Find where the given text appears and provide that cell's center as [X, Y] coordinate. 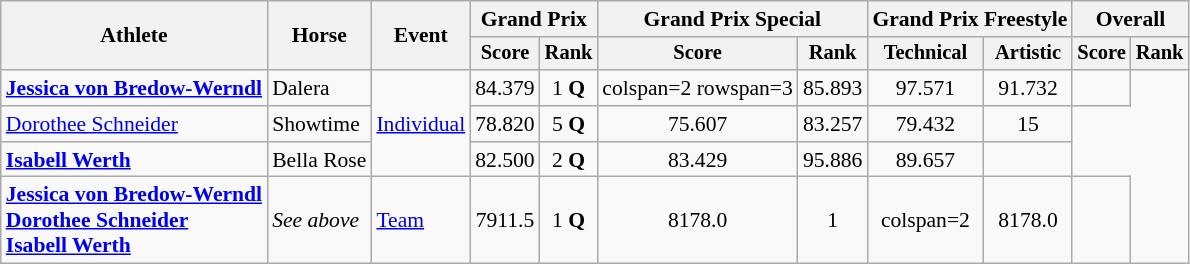
Grand Prix Special [732, 19]
Dorothee Schneider [134, 124]
15 [1028, 124]
1 [832, 220]
Grand Prix Freestyle [970, 19]
Jessica von Bredow-Werndl [134, 88]
85.893 [832, 88]
Showtime [319, 124]
91.732 [1028, 88]
Athlete [134, 36]
Dalera [319, 88]
See above [319, 220]
Isabell Werth [134, 160]
Overall [1130, 19]
Individual [420, 124]
75.607 [698, 124]
Bella Rose [319, 160]
95.886 [832, 160]
Jessica von Bredow-WerndlDorothee SchneiderIsabell Werth [134, 220]
84.379 [504, 88]
colspan=2 [925, 220]
Horse [319, 36]
7911.5 [504, 220]
97.571 [925, 88]
79.432 [925, 124]
Grand Prix [534, 19]
colspan=2 rowspan=3 [698, 88]
89.657 [925, 160]
2 Q [569, 160]
83.429 [698, 160]
5 Q [569, 124]
78.820 [504, 124]
Artistic [1028, 54]
83.257 [832, 124]
82.500 [504, 160]
Event [420, 36]
Technical [925, 54]
Team [420, 220]
